Locate the cell with the specified text and output its (x, y) center coordinate. 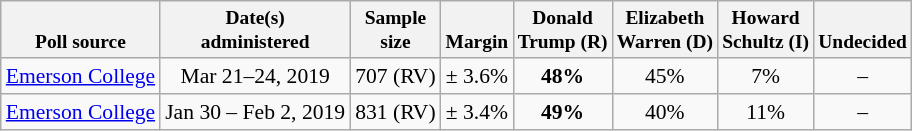
Jan 30 – Feb 2, 2019 (255, 112)
Margin (477, 30)
ElizabethWarren (D) (664, 30)
Poll source (80, 30)
HowardSchultz (I) (766, 30)
707 (RV) (396, 76)
± 3.4% (477, 112)
48% (562, 76)
40% (664, 112)
45% (664, 76)
Undecided (863, 30)
DonaldTrump (R) (562, 30)
11% (766, 112)
49% (562, 112)
± 3.6% (477, 76)
Samplesize (396, 30)
Date(s)administered (255, 30)
831 (RV) (396, 112)
Mar 21–24, 2019 (255, 76)
7% (766, 76)
